Provide the (x, y) coordinate of the cell's center where the given text is located.  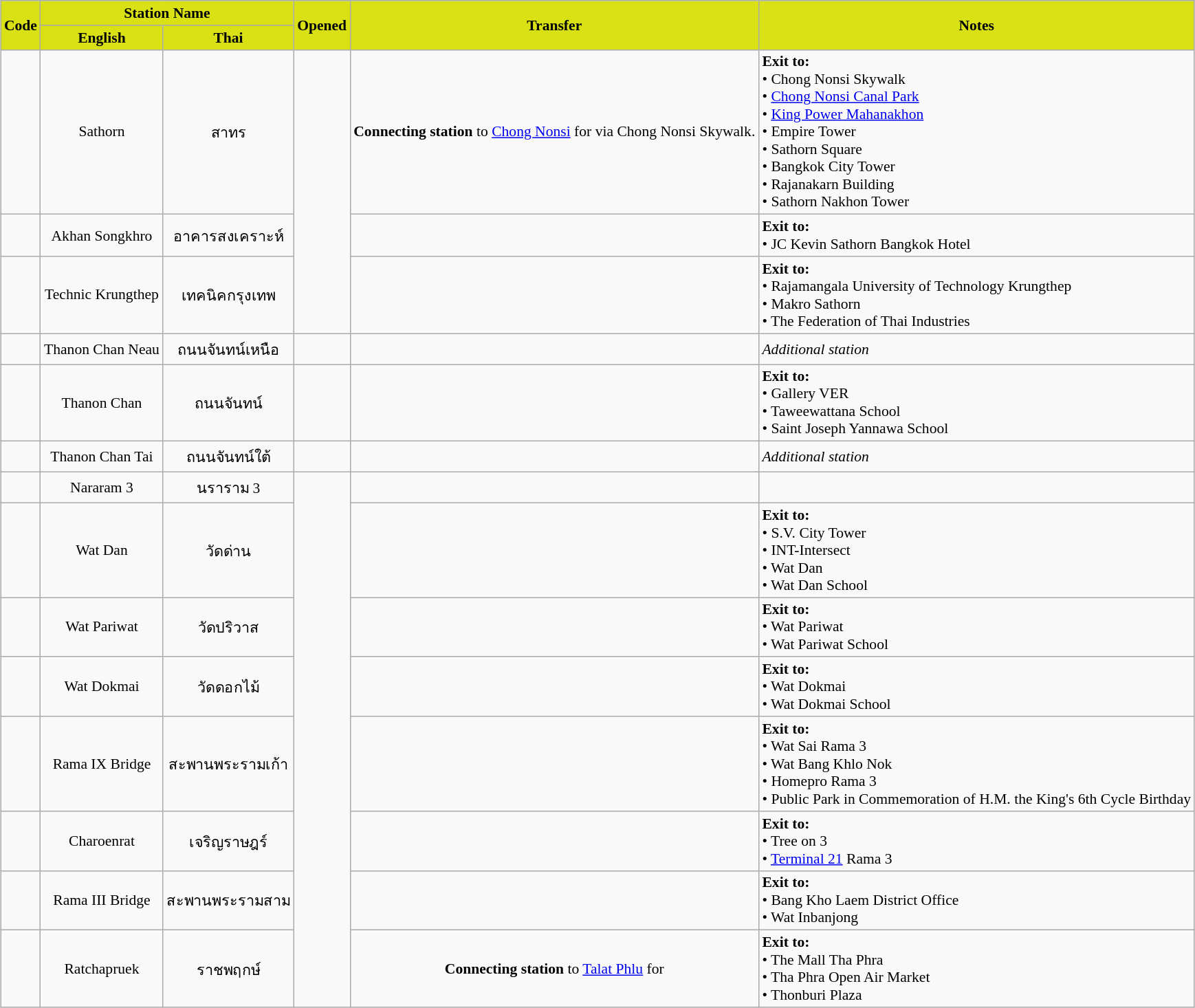
Thanon Chan Tai (102, 457)
Exit to:• The Mall Tha Phra• Tha Phra Open Air Market• Thonburi Plaza (976, 969)
Wat Pariwat (102, 627)
เทคนิคกรุงเทพ (228, 295)
Thai (228, 37)
Rama IX Bridge (102, 764)
Thanon Chan (102, 403)
Nararam 3 (102, 487)
Exit to:• Wat Pariwat• Wat Pariwat School (976, 627)
Ratchapruek (102, 969)
อาคารสงเคราะห์ (228, 235)
วัดดอกไม้ (228, 686)
ราชพฤกษ์ (228, 969)
Exit to:• Tree on 3• Terminal 21 Rama 3 (976, 840)
Exit to:• Rajamangala University of Technology Krungthep• Makro Sathorn• The Federation of Thai Industries (976, 295)
นราราม 3 (228, 487)
สะพานพระรามเก้า (228, 764)
Charoenrat (102, 840)
Thanon Chan Neau (102, 349)
Connecting station to Talat Phlu for (554, 969)
Exit to:• Gallery VER• Taweewattana School• Saint Joseph Yannawa School (976, 403)
Transfer (554, 25)
Technic Krungthep (102, 295)
Exit to:• Wat Sai Rama 3• Wat Bang Khlo Nok• Homepro Rama 3• Public Park in Commemoration of H.M. the King's 6th Cycle Birthday (976, 764)
English (102, 37)
ถนนจันทน์ (228, 403)
Opened (322, 25)
Exit to:• JC Kevin Sathorn Bangkok Hotel (976, 235)
สาทร (228, 132)
วัดด่าน (228, 550)
Akhan Songkhro (102, 235)
สะพานพระรามสาม (228, 901)
Sathorn (102, 132)
Connecting station to Chong Nonsi for via Chong Nonsi Skywalk. (554, 132)
Station Name (167, 13)
Wat Dan (102, 550)
วัดปริวาส (228, 627)
Rama III Bridge (102, 901)
Code (21, 25)
Exit to:• Bang Kho Laem District Office• Wat Inbanjong (976, 901)
เจริญราษฎร์ (228, 840)
ถนนจันทน์ใต้ (228, 457)
Notes (976, 25)
Exit to:• Wat Dokmai• Wat Dokmai School (976, 686)
Exit to:• S.V. City Tower• INT-Intersect• Wat Dan• Wat Dan School (976, 550)
ถนนจันทน์เหนือ (228, 349)
Wat Dokmai (102, 686)
